Scan for the cell matching the given text and deliver its (X, Y) coordinate at center. 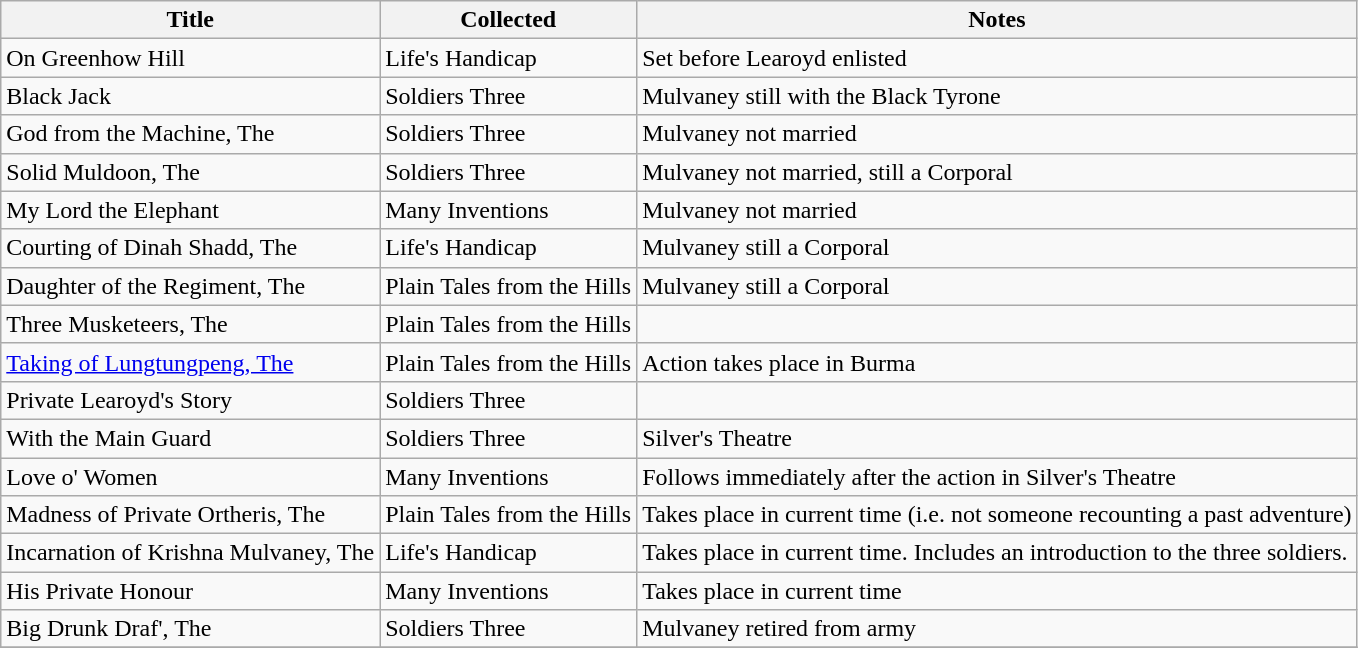
Mulvaney still with the Black Tyrone (997, 96)
Mulvaney not married, still a Corporal (997, 172)
Solid Muldoon, The (190, 172)
Three Musketeers, The (190, 324)
His Private Honour (190, 591)
Daughter of the Regiment, The (190, 286)
Set before Learoyd enlisted (997, 58)
Takes place in current time (997, 591)
Follows immediately after the action in Silver's Theatre (997, 477)
Title (190, 20)
Big Drunk Draf', The (190, 629)
God from the Machine, The (190, 134)
Madness of Private Ortheris, The (190, 515)
On Greenhow Hill (190, 58)
Incarnation of Krishna Mulvaney, The (190, 553)
Private Learoyd's Story (190, 400)
Mulvaney retired from army (997, 629)
Takes place in current time. Includes an introduction to the three soldiers. (997, 553)
My Lord the Elephant (190, 210)
Silver's Theatre (997, 438)
Black Jack (190, 96)
Takes place in current time (i.e. not someone recounting a past adventure) (997, 515)
Action takes place in Burma (997, 362)
Courting of Dinah Shadd, The (190, 248)
Notes (997, 20)
Love o' Women (190, 477)
With the Main Guard (190, 438)
Taking of Lungtungpeng, The (190, 362)
Collected (508, 20)
